Find where the given text appears and provide that cell's center as [X, Y] coordinate. 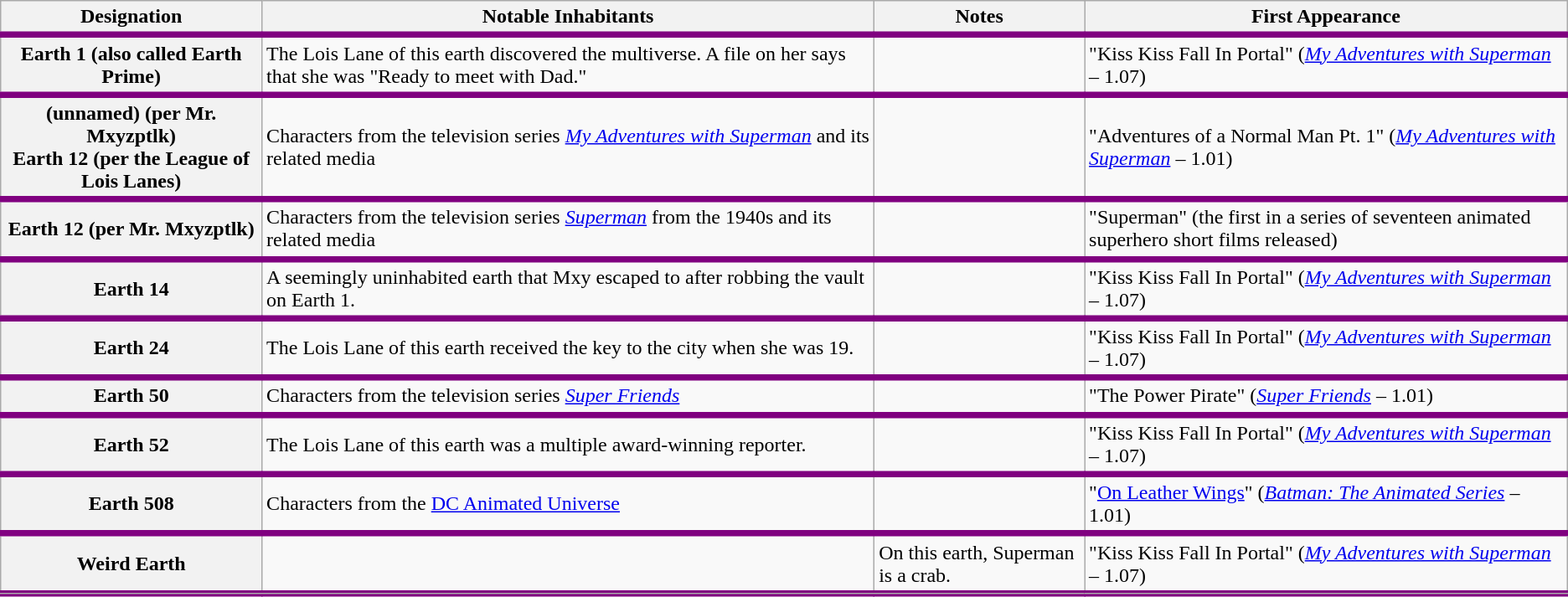
The Lois Lane of this earth received the key to the city when she was 19. [568, 348]
Characters from the television series My Adventures with Superman and its related media [568, 147]
Earth 12 (per Mr. Mxyzptlk) [132, 229]
Notable Inhabitants [568, 18]
Earth 14 [132, 288]
Characters from the DC Animated Universe [568, 504]
"Adventures of a Normal Man Pt. 1" (My Adventures with Superman – 1.01) [1327, 147]
Earth 52 [132, 444]
(unnamed) (per Mr. Mxyzptlk)Earth 12 (per the League of Lois Lanes) [132, 147]
First Appearance [1327, 18]
Notes [980, 18]
Earth 508 [132, 504]
Earth 50 [132, 396]
The Lois Lane of this earth was a multiple award-winning reporter. [568, 444]
A seemingly uninhabited earth that Mxy escaped to after robbing the vault on Earth 1. [568, 288]
"Superman" (the first in a series of seventeen animated superhero short films released) [1327, 229]
Characters from the television series Superman from the 1940s and its related media [568, 229]
"The Power Pirate" (Super Friends – 1.01) [1327, 396]
Characters from the television series Super Friends [568, 396]
Weird Earth [132, 563]
"On Leather Wings" (Batman: The Animated Series – 1.01) [1327, 504]
The Lois Lane of this earth discovered the multiverse. A file on her says that she was "Ready to meet with Dad." [568, 65]
On this earth, Superman is a crab. [980, 563]
Earth 24 [132, 348]
Earth 1 (also called Earth Prime) [132, 65]
Designation [132, 18]
